Determine the (X, Y) coordinate at the center of the cell enclosing the given text.  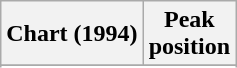
Peakposition (189, 34)
Chart (1994) (72, 34)
